Find where the given text appears and provide that cell's center as [X, Y] coordinate. 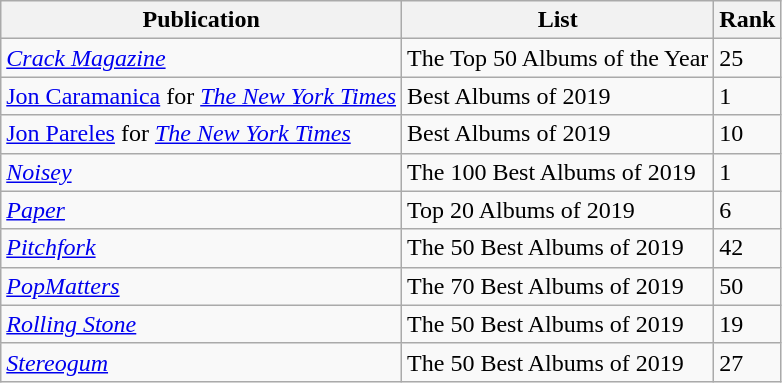
Rank [748, 20]
PopMatters [202, 286]
List [558, 20]
42 [748, 248]
25 [748, 58]
The 70 Best Albums of 2019 [558, 286]
19 [748, 324]
Jon Pareles for The New York Times [202, 134]
6 [748, 210]
Paper [202, 210]
Crack Magazine [202, 58]
The Top 50 Albums of the Year [558, 58]
Top 20 Albums of 2019 [558, 210]
Rolling Stone [202, 324]
Jon Caramanica for The New York Times [202, 96]
Pitchfork [202, 248]
Noisey [202, 172]
The 100 Best Albums of 2019 [558, 172]
Stereogum [202, 362]
10 [748, 134]
50 [748, 286]
27 [748, 362]
Publication [202, 20]
